From the cell containing the given text, extract its center point as (X, Y) coordinate. 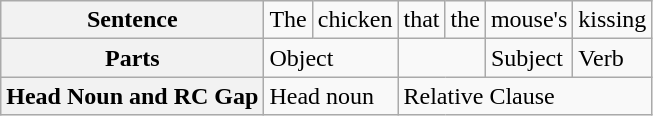
The (288, 20)
mouse's (528, 20)
Parts (132, 58)
Head Noun and RC Gap (132, 96)
Sentence (132, 20)
the (465, 20)
Verb (612, 58)
Subject (528, 58)
Head noun (331, 96)
that (422, 20)
Relative Clause (525, 96)
kissing (612, 20)
chicken (355, 20)
Object (331, 58)
